Find where the given text appears and provide that cell's center as [x, y] coordinate. 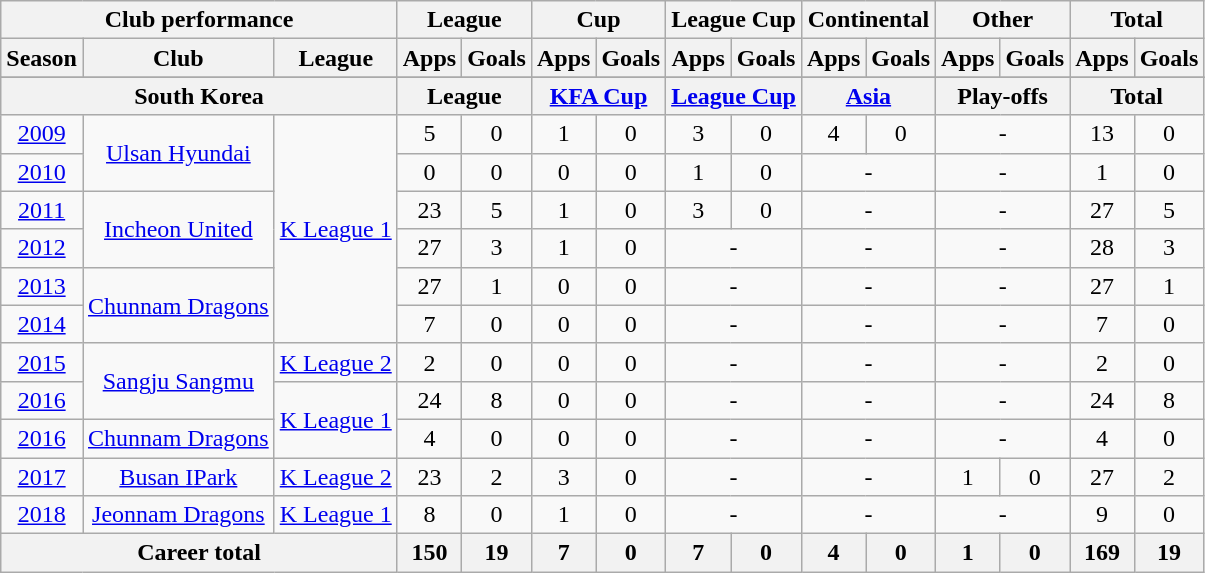
Club performance [199, 20]
9 [1102, 515]
Continental [868, 20]
2009 [42, 134]
2012 [42, 248]
South Korea [199, 96]
Sangju Sangmu [178, 381]
KFA Cup [598, 96]
Incheon United [178, 229]
2013 [42, 286]
2011 [42, 210]
Play-offs [1003, 96]
Season [42, 58]
2017 [42, 477]
Busan IPark [178, 477]
Club [178, 58]
2010 [42, 172]
Cup [598, 20]
Career total [199, 553]
Asia [868, 96]
Ulsan Hyundai [178, 153]
2018 [42, 515]
169 [1102, 553]
Jeonnam Dragons [178, 515]
150 [429, 553]
13 [1102, 134]
Other [1003, 20]
2014 [42, 324]
28 [1102, 248]
2015 [42, 362]
